Output the (x, y) coordinate of the center of the cell containing the given text.  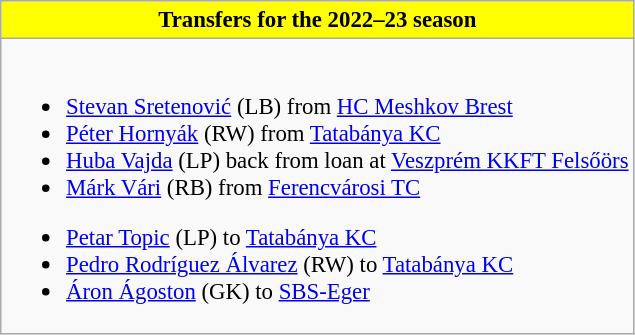
Transfers for the 2022–23 season (318, 20)
